Pinpoint the cell where the given text exists, returning its (X, Y) midpoint coordinate. 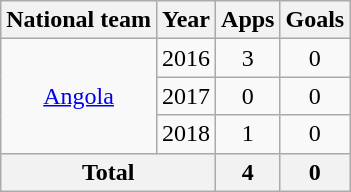
Goals (315, 20)
2016 (186, 58)
Total (108, 172)
Apps (248, 20)
3 (248, 58)
1 (248, 134)
Year (186, 20)
2018 (186, 134)
Angola (79, 96)
2017 (186, 96)
4 (248, 172)
National team (79, 20)
